Pinpoint the cell where the given text exists, returning its [X, Y] midpoint coordinate. 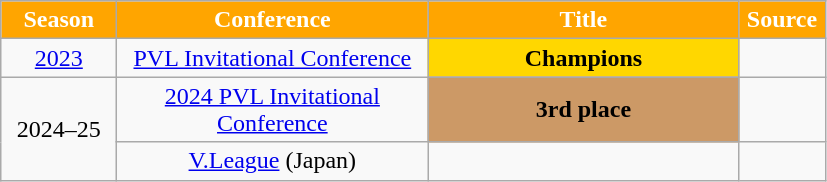
Champions [584, 58]
Source [782, 20]
V.League (Japan) [272, 161]
PVL Invitational Conference [272, 58]
2024–25 [59, 128]
Season [59, 20]
Title [584, 20]
2023 [59, 58]
Conference [272, 20]
2024 PVL Invitational Conference [272, 110]
3rd place [584, 110]
